Pinpoint the cell where the given text exists, returning its [x, y] midpoint coordinate. 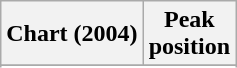
Peakposition [189, 34]
Chart (2004) [72, 34]
